Return the (X, Y) coordinate for the center point of the cell that contains the specified text.  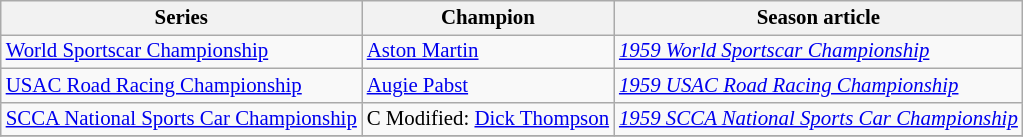
SCCA National Sports Car Championship (182, 119)
1959 USAC Road Racing Championship (818, 85)
C Modified: Dick Thompson (488, 119)
Aston Martin (488, 51)
Champion (488, 18)
1959 World Sportscar Championship (818, 51)
USAC Road Racing Championship (182, 85)
1959 SCCA National Sports Car Championship (818, 119)
Series (182, 18)
Augie Pabst (488, 85)
Season article (818, 18)
World Sportscar Championship (182, 51)
